Extract the [x, y] coordinate from the center of the cell holding the provided text.  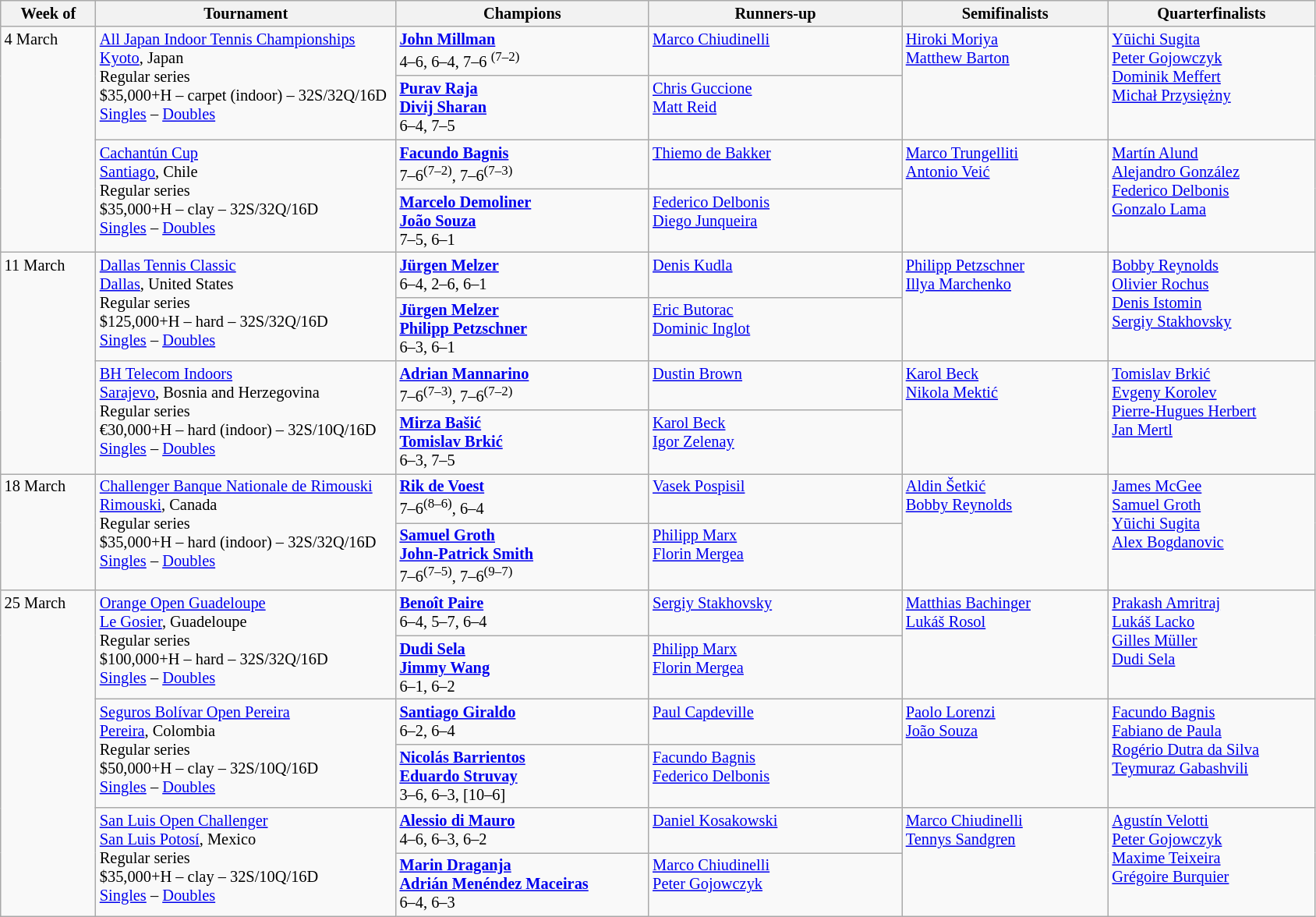
Daniel Kosakowski [775, 830]
Matthias Bachinger Lukáš Rosol [1006, 644]
Paolo Lorenzi João Souza [1006, 753]
Nicolás Barrientos Eduardo Struvay3–6, 6–3, [10–6] [522, 776]
Denis Kudla [775, 274]
Challenger Banque Nationale de RimouskiRimouski, CanadaRegular series$35,000+H – hard (indoor) – 32S/32Q/16D Singles – Doubles [246, 532]
Sergiy Stakhovsky [775, 613]
4 March [48, 139]
Vasek Pospisil [775, 497]
Marco Chiudinelli Peter Gojowczyk [775, 884]
San Luis Open ChallengerSan Luis Potosí, MexicoRegular series$35,000+H – clay – 32S/10Q/16D Singles – Doubles [246, 862]
Hiroki Moriya Matthew Barton [1006, 83]
Santiago Giraldo6–2, 6–4 [522, 721]
BH Telecom IndoorsSarajevo, Bosnia and HerzegovinaRegular series€30,000+H – hard (indoor) – 32S/10Q/16D Singles – Doubles [246, 418]
Tomislav Brkić Evgeny Korolev Pierre-Hugues Herbert Jan Mertl [1212, 418]
Adrian Mannarino 7–6(7–3), 7–6(7–2) [522, 385]
Rik de Voest 7–6(8–6), 6–4 [522, 497]
Benoît Paire 6–4, 5–7, 6–4 [522, 613]
Runners-up [775, 13]
Philipp Petzschner Illya Marchenko [1006, 306]
11 March [48, 363]
Eric Butorac Dominic Inglot [775, 329]
All Japan Indoor Tennis ChampionshipsKyoto, JapanRegular series$35,000+H – carpet (indoor) – 32S/32Q/16D Singles – Doubles [246, 83]
Marco Chiudinelli [775, 51]
Dustin Brown [775, 385]
Facundo Bagnis Federico Delbonis [775, 776]
Purav Raja Divij Sharan6–4, 7–5 [522, 108]
Jürgen Melzer 6–4, 2–6, 6–1 [522, 274]
Alessio di Mauro 4–6, 6–3, 6–2 [522, 830]
Karol Beck Nikola Mektić [1006, 418]
Cachantún CupSantiago, ChileRegular series$35,000+H – clay – 32S/32Q/16D Singles – Doubles [246, 196]
John Millman 4–6, 6–4, 7–6 (7–2) [522, 51]
Yūichi Sugita Peter Gojowczyk Dominik Meffert Michał Przysiężny [1212, 83]
James McGee Samuel Groth Yūichi Sugita Alex Bogdanovic [1212, 532]
Facundo Bagnis Fabiano de Paula Rogério Dutra da Silva Teymuraz Gabashvili [1212, 753]
18 March [48, 532]
Aldin Šetkić Bobby Reynolds [1006, 532]
Marco Chiudinelli Tennys Sandgren [1006, 862]
Mirza Bašić Tomislav Brkić 6–3, 7–5 [522, 441]
Quarterfinalists [1212, 13]
Dudi Sela Jimmy Wang 6–1, 6–2 [522, 667]
Samuel Groth John-Patrick Smith 7–6(7–5), 7–6(9–7) [522, 557]
Martín Alund Alejandro González Federico Delbonis Gonzalo Lama [1212, 196]
Karol Beck Igor Zelenay [775, 441]
Orange Open GuadeloupeLe Gosier, GuadeloupeRegular series$100,000+H – hard – 32S/32Q/16D Singles – Doubles [246, 644]
Dallas Tennis ClassicDallas, United StatesRegular series$125,000+H – hard – 32S/32Q/16D Singles – Doubles [246, 306]
Marin Draganja Adrián Menéndez Maceiras 6–4, 6–3 [522, 884]
Jürgen Melzer Philipp Petzschner 6–3, 6–1 [522, 329]
Champions [522, 13]
Federico Delbonis Diego Junqueira [775, 221]
Prakash Amritraj Lukáš Lacko Gilles Müller Dudi Sela [1212, 644]
Chris Guccione Matt Reid [775, 108]
25 March [48, 753]
Week of [48, 13]
Tournament [246, 13]
Seguros Bolívar Open PereiraPereira, ColombiaRegular series$50,000+H – clay – 32S/10Q/16D Singles – Doubles [246, 753]
Thiemo de Bakker [775, 164]
Semifinalists [1006, 13]
Marcelo Demoliner João Souza7–5, 6–1 [522, 221]
Bobby Reynolds Olivier Rochus Denis Istomin Sergiy Stakhovsky [1212, 306]
Agustín Velotti Peter Gojowczyk Maxime Teixeira Grégoire Burquier [1212, 862]
Facundo Bagnis 7–6(7–2), 7–6(7–3) [522, 164]
Marco Trungelliti Antonio Veić [1006, 196]
Paul Capdeville [775, 721]
